Determine the (x, y) coordinate at the center of the cell enclosing the given text.  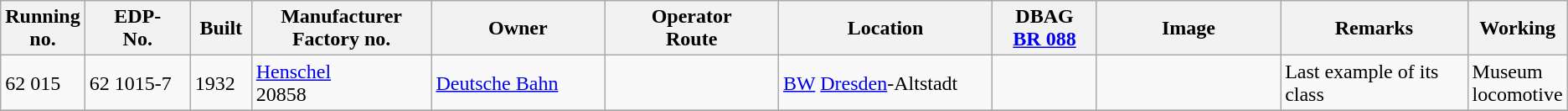
62 015 (43, 82)
Last example of its class (1374, 82)
1932 (221, 82)
OperatorRoute (692, 29)
Henschel20858 (342, 82)
ManufacturerFactory no. (342, 29)
DBAGBR 088 (1045, 29)
Museum locomotive (1518, 82)
Location (886, 29)
EDP-No. (137, 29)
Built (221, 29)
Image (1188, 29)
Remarks (1374, 29)
Owner (518, 29)
62 1015-7 (137, 82)
Deutsche Bahn (518, 82)
Runningno. (43, 29)
BW Dresden-Altstadt (886, 82)
Working (1518, 29)
